Detect which cell encompasses the target text, then output its [X, Y] center coordinate. 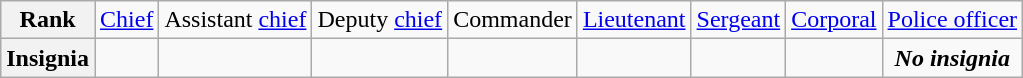
Assistant chief [236, 20]
Sergeant [738, 20]
Corporal [834, 20]
Police officer [952, 20]
No insignia [952, 58]
Deputy chief [380, 20]
Lieutenant [634, 20]
Rank [48, 20]
Commander [513, 20]
Insignia [48, 58]
Chief [127, 20]
